Detect which cell encompasses the target text, then output its (x, y) center coordinate. 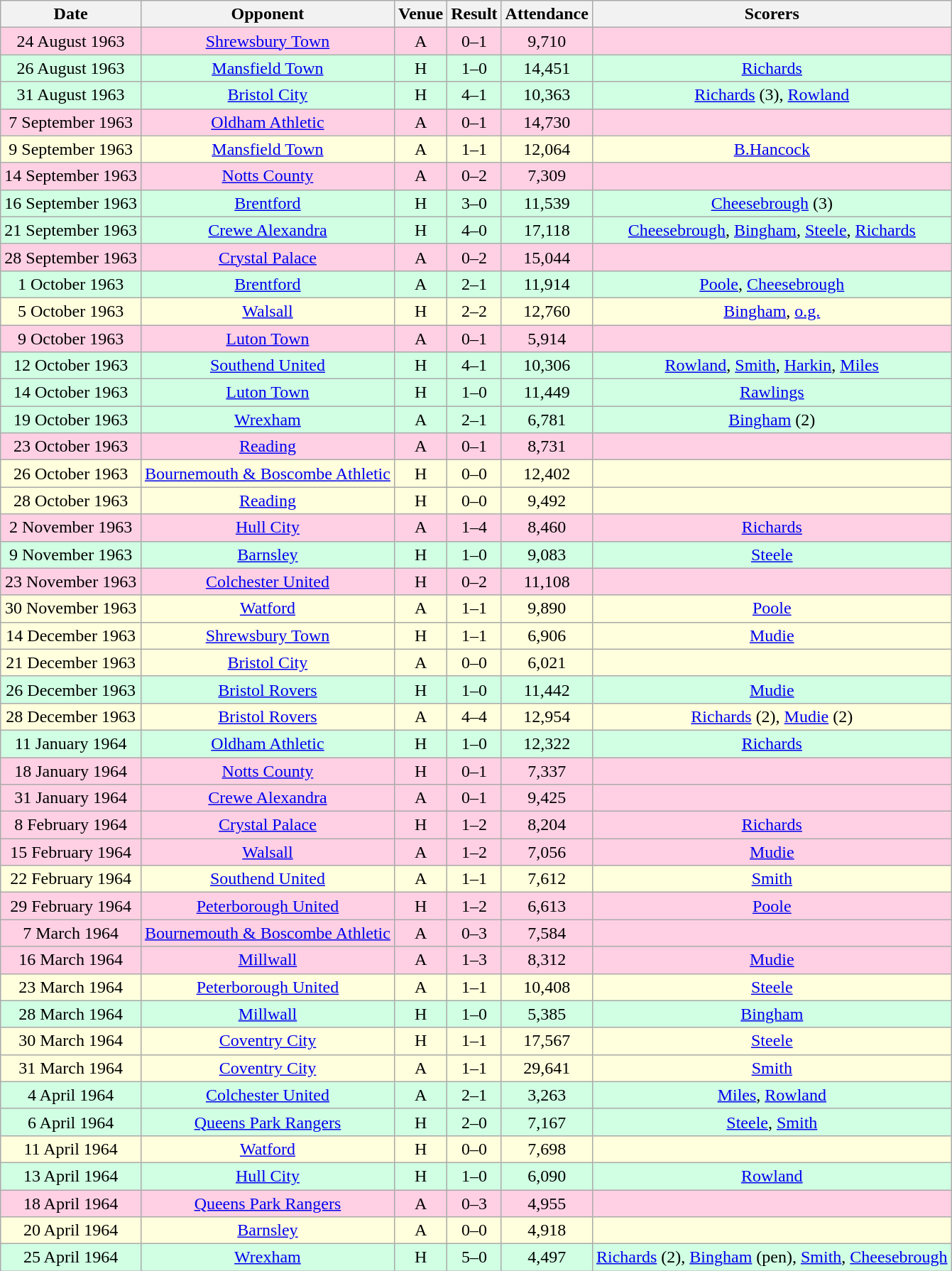
11 January 1964 (71, 743)
7,309 (547, 176)
4,955 (547, 1204)
7,612 (547, 879)
12,322 (547, 743)
3,263 (547, 1095)
Cheesebrough (3) (772, 203)
14 October 1963 (71, 393)
Bingham (772, 1014)
29,641 (547, 1068)
Steele, Smith (772, 1122)
12 October 1963 (71, 366)
6,906 (547, 635)
Richards (2), Bingham (pen), Smith, Cheesebrough (772, 1258)
18 January 1964 (71, 770)
Rowland (772, 1176)
11,914 (547, 284)
16 March 1964 (71, 960)
21 September 1963 (71, 230)
28 September 1963 (71, 257)
12,402 (547, 474)
26 December 1963 (71, 689)
17,118 (547, 230)
26 August 1963 (71, 68)
8,204 (547, 825)
7,167 (547, 1122)
Miles, Rowland (772, 1095)
10,363 (547, 95)
7,337 (547, 770)
4–0 (474, 230)
3–0 (474, 203)
6,021 (547, 662)
30 March 1964 (71, 1041)
23 October 1963 (71, 447)
28 December 1963 (71, 716)
6,090 (547, 1176)
18 April 1964 (71, 1204)
31 August 1963 (71, 95)
Venue (420, 14)
Date (71, 14)
11,449 (547, 393)
8,460 (547, 528)
5 October 1963 (71, 311)
Richards (3), Rowland (772, 95)
14,451 (547, 68)
Scorers (772, 14)
12,064 (547, 149)
30 November 1963 (71, 609)
2 November 1963 (71, 528)
9,890 (547, 609)
9 November 1963 (71, 555)
9 September 1963 (71, 149)
11,539 (547, 203)
5,385 (547, 1014)
4,918 (547, 1231)
Poole, Cheesebrough (772, 284)
1 October 1963 (71, 284)
Richards (2), Mudie (2) (772, 716)
16 September 1963 (71, 203)
8 February 1964 (71, 825)
29 February 1964 (71, 906)
2–2 (474, 311)
17,567 (547, 1041)
Result (474, 14)
6 April 1964 (71, 1122)
8,731 (547, 447)
6,781 (547, 420)
5,914 (547, 339)
9 October 1963 (71, 339)
Bingham, o.g. (772, 311)
28 March 1964 (71, 1014)
Opponent (267, 14)
31 March 1964 (71, 1068)
9,083 (547, 555)
1–3 (474, 960)
11 April 1964 (71, 1149)
Cheesebrough, Bingham, Steele, Richards (772, 230)
15 February 1964 (71, 852)
B.Hancock (772, 149)
9,492 (547, 501)
6,613 (547, 906)
5–0 (474, 1258)
4,497 (547, 1258)
28 October 1963 (71, 501)
1–4 (474, 528)
25 April 1964 (71, 1258)
21 December 1963 (71, 662)
Rawlings (772, 393)
4 April 1964 (71, 1095)
19 October 1963 (71, 420)
14 December 1963 (71, 635)
24 August 1963 (71, 41)
23 November 1963 (71, 582)
10,306 (547, 366)
11,108 (547, 582)
23 March 1964 (71, 987)
Attendance (547, 14)
10,408 (547, 987)
11,442 (547, 689)
Bingham (2) (772, 420)
31 January 1964 (71, 798)
8,312 (547, 960)
2–0 (474, 1122)
Rowland, Smith, Harkin, Miles (772, 366)
14 September 1963 (71, 176)
12,760 (547, 311)
7,056 (547, 852)
12,954 (547, 716)
15,044 (547, 257)
4–4 (474, 716)
13 April 1964 (71, 1176)
7 March 1964 (71, 933)
9,710 (547, 41)
20 April 1964 (71, 1231)
9,425 (547, 798)
14,730 (547, 122)
7,584 (547, 933)
7,698 (547, 1149)
26 October 1963 (71, 474)
7 September 1963 (71, 122)
22 February 1964 (71, 879)
